Extract the (X, Y) coordinate from the center of the cell holding the provided text.  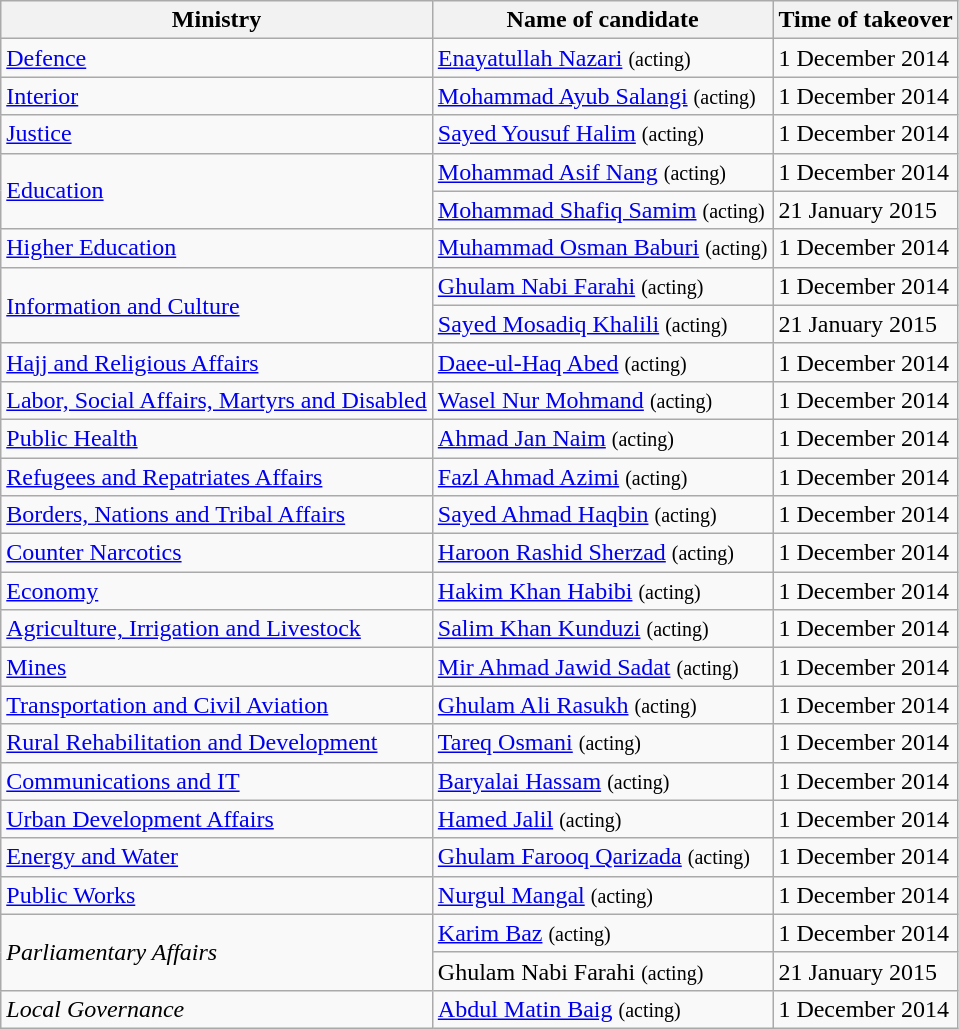
Energy and Water (217, 857)
Mohammad Asif Nang (acting) (602, 172)
Mir Ahmad Jawid Sadat (acting) (602, 667)
Defence (217, 58)
Local Governance (217, 1009)
Transportation and Civil Aviation (217, 705)
Interior (217, 96)
Fazl Ahmad Azimi (acting) (602, 477)
Communications and IT (217, 781)
Ghulam Ali Rasukh (acting) (602, 705)
Parliamentary Affairs (217, 952)
Muhammad Osman Baburi (acting) (602, 248)
Haroon Rashid Sherzad (acting) (602, 553)
Borders, Nations and Tribal Affairs (217, 515)
Mohammad Shafiq Samim (acting) (602, 210)
Education (217, 191)
Abdul Matin Baig (acting) (602, 1009)
Economy (217, 591)
Ministry (217, 20)
Wasel Nur Mohmand (acting) (602, 400)
Labor, Social Affairs, Martyrs and Disabled (217, 400)
Nurgul Mangal (acting) (602, 895)
Sayed Ahmad Haqbin (acting) (602, 515)
Ghulam Farooq Qarizada (acting) (602, 857)
Name of candidate (602, 20)
Refugees and Repatriates Affairs (217, 477)
Agriculture, Irrigation and Livestock (217, 629)
Salim Khan Kunduzi (acting) (602, 629)
Ahmad Jan Naim (acting) (602, 438)
Counter Narcotics (217, 553)
Time of takeover (866, 20)
Public Works (217, 895)
Hakim Khan Habibi (acting) (602, 591)
Mines (217, 667)
Public Health (217, 438)
Urban Development Affairs (217, 819)
Sayed Yousuf Halim (acting) (602, 134)
Enayatullah Nazari (acting) (602, 58)
Higher Education (217, 248)
Daee-ul-Haq Abed (acting) (602, 362)
Justice (217, 134)
Mohammad Ayub Salangi (acting) (602, 96)
Rural Rehabilitation and Development (217, 743)
Karim Baz (acting) (602, 933)
Sayed Mosadiq Khalili (acting) (602, 324)
Tareq Osmani (acting) (602, 743)
Baryalai Hassam (acting) (602, 781)
Information and Culture (217, 305)
Hamed Jalil (acting) (602, 819)
Hajj and Religious Affairs (217, 362)
